Output the (X, Y) coordinate of the center of the cell containing the given text.  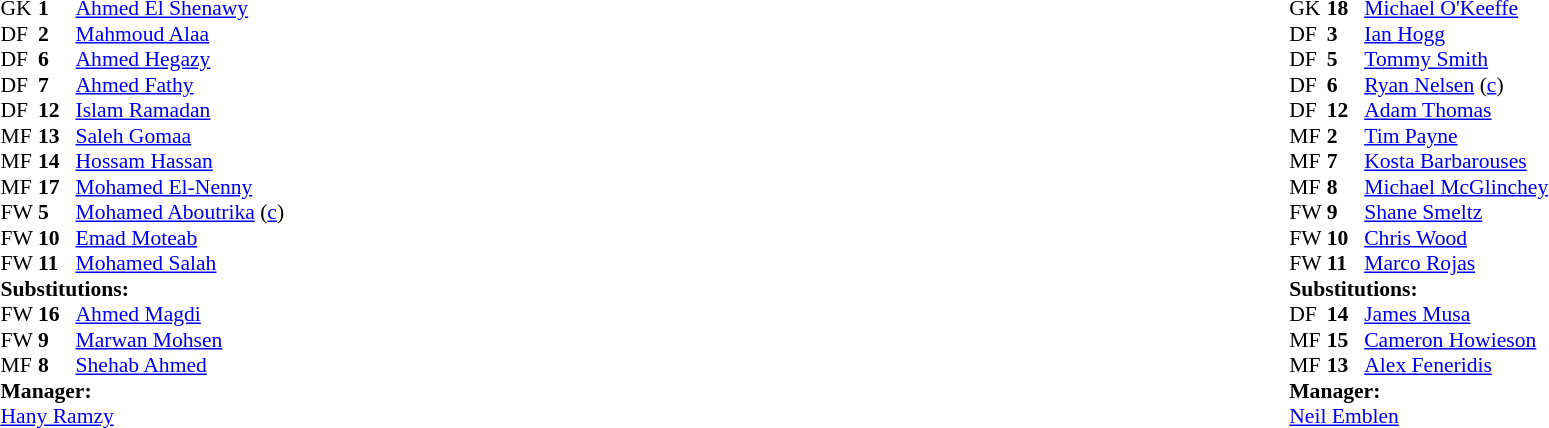
Shane Smeltz (1456, 213)
Mohamed Salah (180, 263)
Hossam Hassan (180, 161)
Shehab Ahmed (180, 365)
Alex Feneridis (1456, 365)
Adam Thomas (1456, 111)
Tommy Smith (1456, 59)
Chris Wood (1456, 238)
Cameron Howieson (1456, 340)
Kosta Barbarouses (1456, 161)
Marwan Mohsen (180, 340)
17 (57, 187)
James Musa (1456, 315)
3 (1346, 34)
Ahmed Fathy (180, 85)
Ahmed Magdi (180, 315)
Mohamed El-Nenny (180, 187)
Ryan Nelsen (c) (1456, 85)
Ian Hogg (1456, 34)
Marco Rojas (1456, 263)
Mohamed Aboutrika (c) (180, 213)
Michael McGlinchey (1456, 187)
Saleh Gomaa (180, 136)
Ahmed Hegazy (180, 59)
Islam Ramadan (180, 111)
Mahmoud Alaa (180, 34)
Tim Payne (1456, 136)
16 (57, 315)
Emad Moteab (180, 238)
15 (1346, 340)
